Return [X, Y] of the center of cell containing provided text 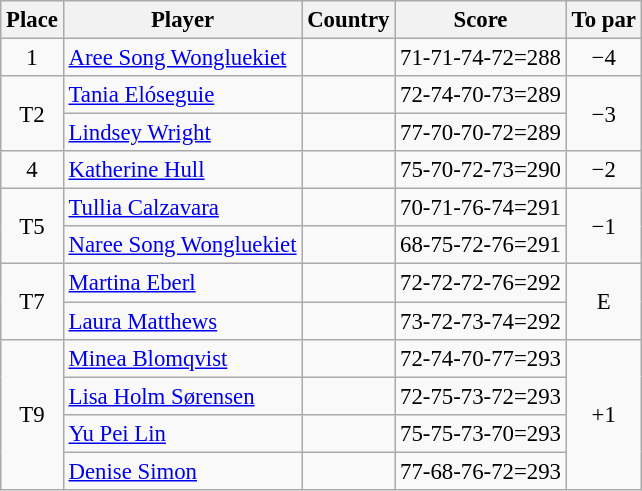
T2 [32, 114]
Tullia Calzavara [182, 208]
Lindsey Wright [182, 133]
72-75-73-72=293 [481, 396]
Denise Simon [182, 471]
77-70-70-72=289 [481, 133]
Score [481, 20]
−3 [604, 114]
4 [32, 170]
+1 [604, 414]
−2 [604, 170]
68-75-72-76=291 [481, 245]
Katherine Hull [182, 170]
Tania Elóseguie [182, 95]
75-70-72-73=290 [481, 170]
−4 [604, 58]
To par [604, 20]
75-75-73-70=293 [481, 433]
70-71-76-74=291 [481, 208]
E [604, 302]
Naree Song Wongluekiet [182, 245]
Country [348, 20]
72-72-72-76=292 [481, 283]
77-68-76-72=293 [481, 471]
Minea Blomqvist [182, 358]
T7 [32, 302]
Player [182, 20]
Lisa Holm Sørensen [182, 396]
Place [32, 20]
73-72-73-74=292 [481, 321]
Laura Matthews [182, 321]
1 [32, 58]
72-74-70-73=289 [481, 95]
Aree Song Wongluekiet [182, 58]
T9 [32, 414]
71-71-74-72=288 [481, 58]
Martina Eberl [182, 283]
T5 [32, 226]
Yu Pei Lin [182, 433]
−1 [604, 226]
72-74-70-77=293 [481, 358]
